Capture the cell that displays the provided text and extract its (x, y) central coordinate. 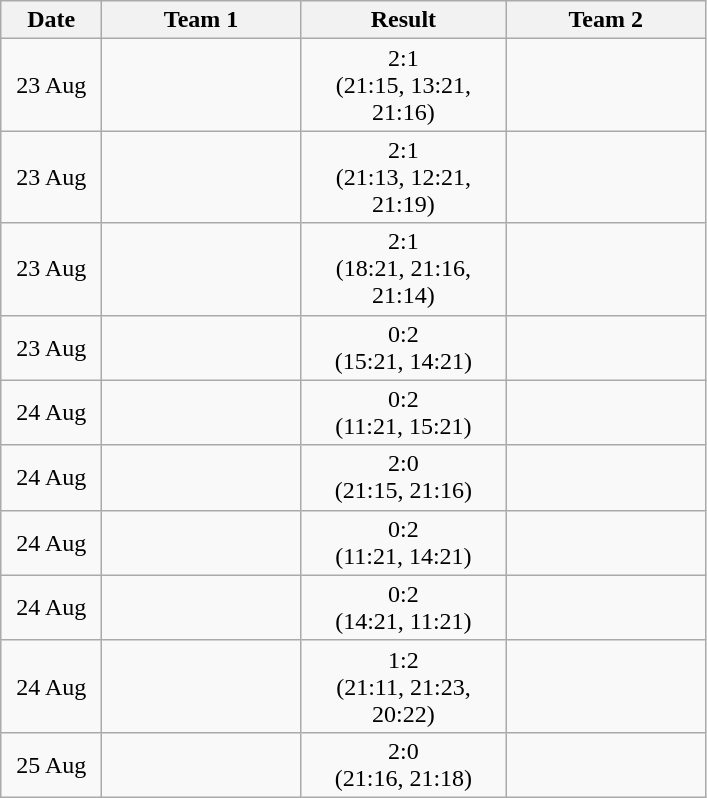
Date (52, 20)
0:2 (11:21, 15:21) (403, 412)
0:2 (14:21, 11:21) (403, 608)
2:1 (18:21, 21:16, 21:14) (403, 269)
0:2 (11:21, 14:21) (403, 542)
2:1 (21:15, 13:21, 21:16) (403, 85)
Result (403, 20)
1:2 (21:11, 21:23, 20:22) (403, 686)
Team 1 (202, 20)
2:0 (21:15, 21:16) (403, 478)
0:2 (15:21, 14:21) (403, 348)
2:0 (21:16, 21:18) (403, 764)
2:1 (21:13, 12:21, 21:19) (403, 177)
25 Aug (52, 764)
Team 2 (606, 20)
